Pinpoint the cell where the given text exists, returning its (x, y) midpoint coordinate. 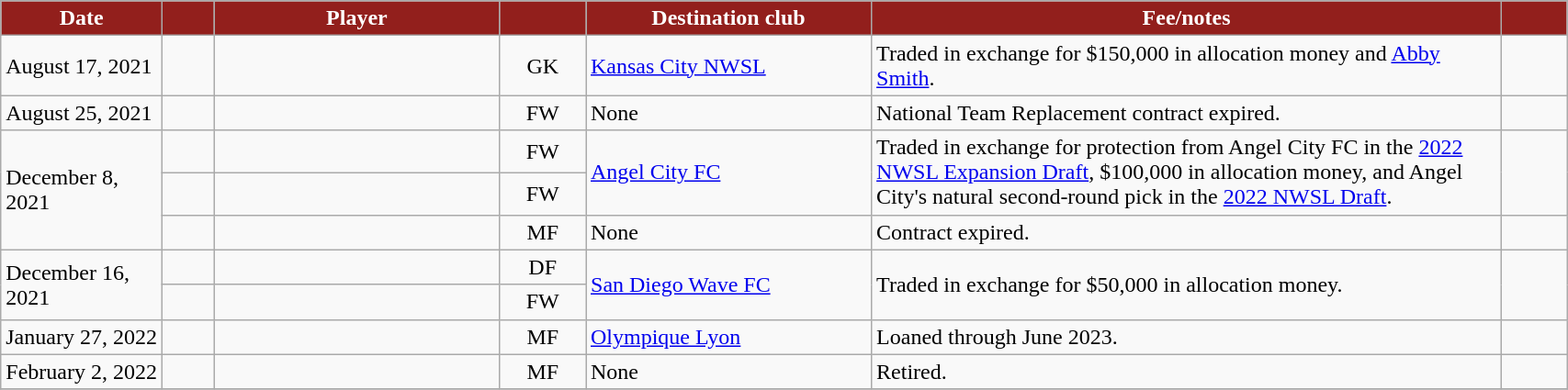
December 16, 2021 (82, 284)
DF (543, 267)
Destination club (729, 18)
Kansas City NWSL (729, 66)
Angel City FC (729, 173)
December 8, 2021 (82, 190)
Retired. (1187, 372)
Traded in exchange for $50,000 in allocation money. (1187, 284)
GK (543, 66)
Traded in exchange for $150,000 in allocation money and Abby Smith. (1187, 66)
January 27, 2022 (82, 337)
February 2, 2022 (82, 372)
Loaned through June 2023. (1187, 337)
Fee/notes (1187, 18)
August 17, 2021 (82, 66)
San Diego Wave FC (729, 284)
Date (82, 18)
Olympique Lyon (729, 337)
August 25, 2021 (82, 113)
Player (356, 18)
Contract expired. (1187, 232)
National Team Replacement contract expired. (1187, 113)
